Capture the cell that displays the provided text and extract its [x, y] central coordinate. 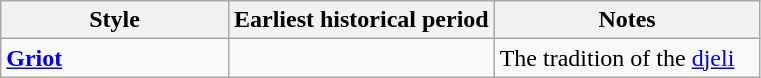
Notes [627, 20]
Griot [115, 58]
The tradition of the djeli [627, 58]
Earliest historical period [361, 20]
Style [115, 20]
